Locate the cell with the specified text and output its [x, y] center coordinate. 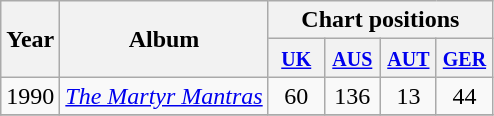
UK [296, 58]
Chart positions [380, 20]
13 [408, 96]
136 [352, 96]
Year [30, 39]
44 [464, 96]
60 [296, 96]
The Martyr Mantras [164, 96]
AUT [408, 58]
GER [464, 58]
AUS [352, 58]
1990 [30, 96]
Album [164, 39]
